Locate the cell with the specified text and output its (X, Y) center coordinate. 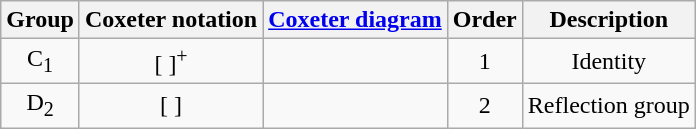
Reflection group (608, 105)
C1 (40, 62)
[ ]+ (170, 62)
D2 (40, 105)
Identity (608, 62)
2 (484, 105)
1 (484, 62)
Order (484, 20)
Group (40, 20)
Description (608, 20)
Coxeter diagram (356, 20)
Coxeter notation (170, 20)
[ ] (170, 105)
